For the text-containing cell, return its midpoint in [X, Y] coordinate format. 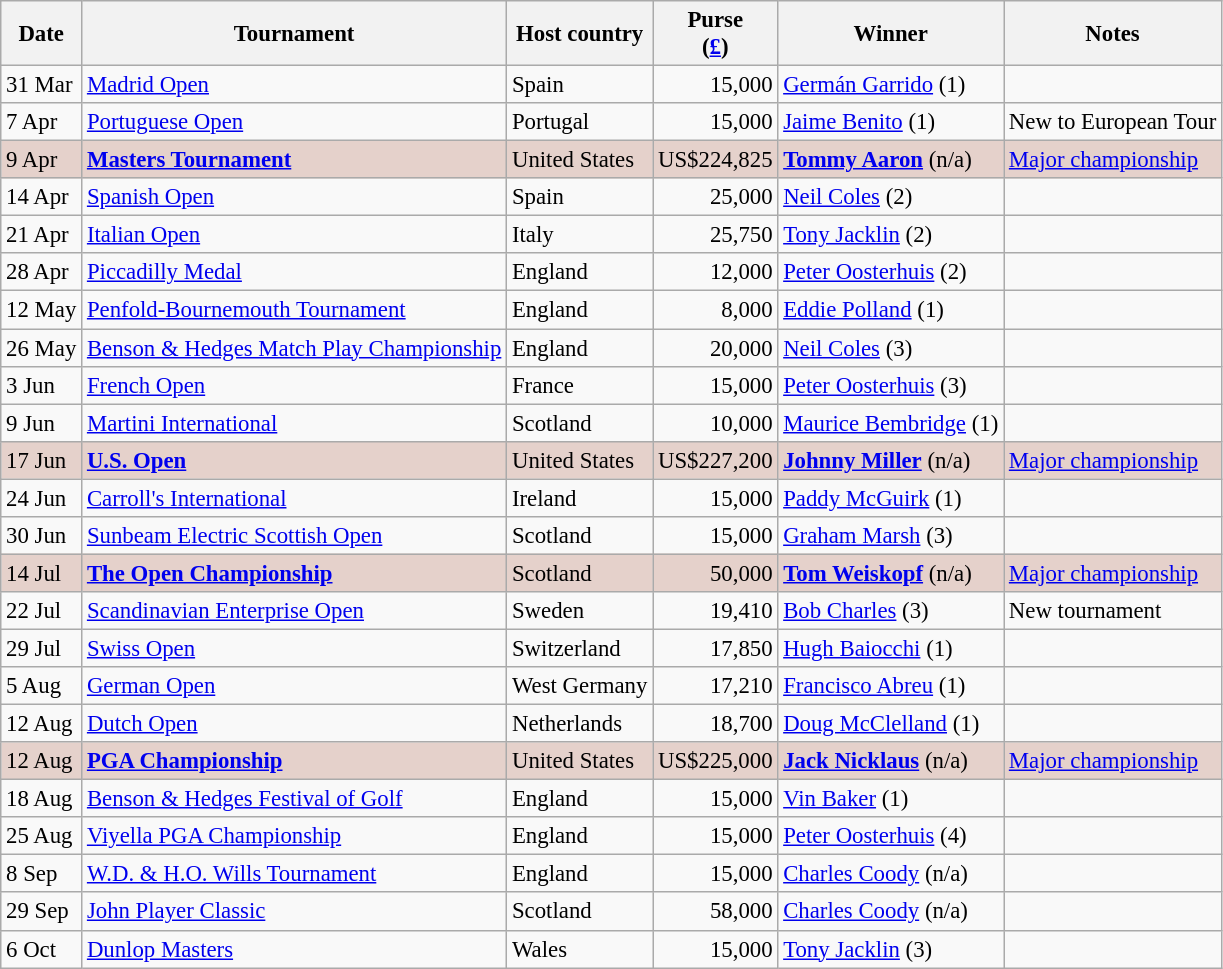
Sweden [580, 611]
30 Jun [42, 536]
Peter Oosterhuis (3) [891, 385]
Dutch Open [294, 724]
Sunbeam Electric Scottish Open [294, 536]
Date [42, 34]
Wales [580, 949]
9 Apr [42, 160]
25 Aug [42, 836]
Scandinavian Enterprise Open [294, 611]
France [580, 385]
20,000 [716, 348]
Carroll's International [294, 498]
22 Jul [42, 611]
Tournament [294, 34]
14 Apr [42, 197]
10,000 [716, 423]
8,000 [716, 310]
12,000 [716, 273]
17,850 [716, 648]
Francisco Abreu (1) [891, 686]
24 Jun [42, 498]
Tony Jacklin (3) [891, 949]
German Open [294, 686]
25,750 [716, 235]
Hugh Baiocchi (1) [891, 648]
Benson & Hedges Festival of Golf [294, 799]
US$224,825 [716, 160]
US$227,200 [716, 460]
Notes [1113, 34]
Eddie Polland (1) [891, 310]
Netherlands [580, 724]
7 Apr [42, 122]
Tommy Aaron (n/a) [891, 160]
Jack Nicklaus (n/a) [891, 761]
Purse(£) [716, 34]
Dunlop Masters [294, 949]
West Germany [580, 686]
Winner [891, 34]
17,210 [716, 686]
29 Sep [42, 912]
25,000 [716, 197]
Doug McClelland (1) [891, 724]
Viyella PGA Championship [294, 836]
31 Mar [42, 85]
Tom Weiskopf (n/a) [891, 573]
Paddy McGuirk (1) [891, 498]
Neil Coles (3) [891, 348]
14 Jul [42, 573]
58,000 [716, 912]
50,000 [716, 573]
Benson & Hedges Match Play Championship [294, 348]
W.D. & H.O. Wills Tournament [294, 874]
Graham Marsh (3) [891, 536]
Peter Oosterhuis (4) [891, 836]
18,700 [716, 724]
Tony Jacklin (2) [891, 235]
French Open [294, 385]
3 Jun [42, 385]
Bob Charles (3) [891, 611]
17 Jun [42, 460]
PGA Championship [294, 761]
19,410 [716, 611]
The Open Championship [294, 573]
28 Apr [42, 273]
Martini International [294, 423]
Jaime Benito (1) [891, 122]
Italy [580, 235]
U.S. Open [294, 460]
John Player Classic [294, 912]
Portugal [580, 122]
Piccadilly Medal [294, 273]
Italian Open [294, 235]
Portuguese Open [294, 122]
New tournament [1113, 611]
8 Sep [42, 874]
US$225,000 [716, 761]
Switzerland [580, 648]
Neil Coles (2) [891, 197]
Ireland [580, 498]
Peter Oosterhuis (2) [891, 273]
Johnny Miller (n/a) [891, 460]
Spanish Open [294, 197]
Germán Garrido (1) [891, 85]
18 Aug [42, 799]
Madrid Open [294, 85]
21 Apr [42, 235]
12 May [42, 310]
Vin Baker (1) [891, 799]
New to European Tour [1113, 122]
29 Jul [42, 648]
6 Oct [42, 949]
Penfold-Bournemouth Tournament [294, 310]
Maurice Bembridge (1) [891, 423]
5 Aug [42, 686]
Swiss Open [294, 648]
9 Jun [42, 423]
Masters Tournament [294, 160]
26 May [42, 348]
Host country [580, 34]
